Detect which cell encompasses the target text, then output its [x, y] center coordinate. 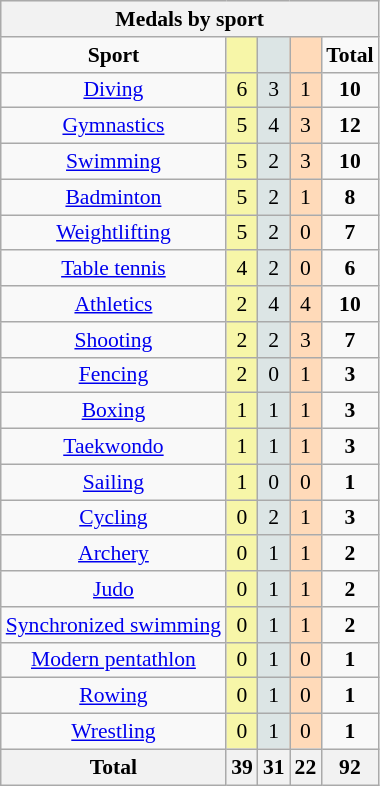
8 [350, 197]
Wrestling [114, 732]
12 [350, 126]
Rowing [114, 696]
Athletics [114, 304]
22 [306, 767]
Weightlifting [114, 233]
Swimming [114, 162]
Table tennis [114, 269]
39 [242, 767]
92 [350, 767]
Gymnastics [114, 126]
31 [274, 767]
Diving [114, 90]
Shooting [114, 340]
Sailing [114, 482]
Taekwondo [114, 447]
Cycling [114, 518]
Badminton [114, 197]
Sport [114, 55]
Modern pentathlon [114, 660]
Medals by sport [190, 19]
Judo [114, 589]
Archery [114, 554]
Synchronized swimming [114, 625]
Fencing [114, 375]
Boxing [114, 411]
